Extract the [X, Y] coordinate from the center of the cell holding the provided text.  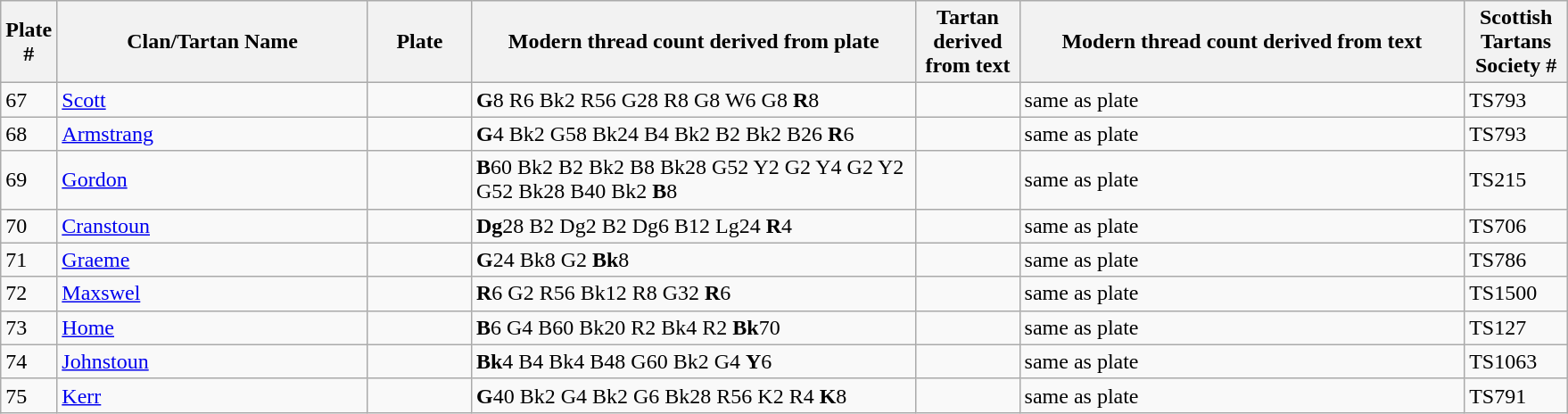
73 [29, 327]
68 [29, 134]
G24 Bk8 G2 Bk8 [694, 260]
Scottish Tartans Society # [1516, 42]
Cranstoun [212, 226]
TS215 [1516, 180]
Home [212, 327]
TS1500 [1516, 294]
R6 G2 R56 Bk12 R8 G32 R6 [694, 294]
Clan/Tartan Name [212, 42]
Tartan derived from text [968, 42]
Scott [212, 100]
69 [29, 180]
71 [29, 260]
67 [29, 100]
74 [29, 361]
Maxswel [212, 294]
B6 G4 B60 Bk20 R2 Bk4 R2 Bk70 [694, 327]
70 [29, 226]
TS127 [1516, 327]
Armstrang [212, 134]
Bk4 B4 Bk4 B48 G60 Bk2 G4 Y6 [694, 361]
Graeme [212, 260]
Johnstoun [212, 361]
Modern thread count derived from plate [694, 42]
G4 Bk2 G58 Bk24 B4 Bk2 B2 Bk2 B26 R6 [694, 134]
B60 Bk2 B2 Bk2 B8 Bk28 G52 Y2 G2 Y4 G2 Y2 G52 Bk28 B40 Bk2 B8 [694, 180]
G8 R6 Bk2 R56 G28 R8 G8 W6 G8 R8 [694, 100]
Plate # [29, 42]
72 [29, 294]
TS706 [1516, 226]
Gordon [212, 180]
G40 Bk2 G4 Bk2 G6 Bk28 R56 K2 R4 K8 [694, 395]
TS786 [1516, 260]
Dg28 B2 Dg2 B2 Dg6 B12 Lg24 R4 [694, 226]
75 [29, 395]
TS791 [1516, 395]
Modern thread count derived from text [1242, 42]
Kerr [212, 395]
Plate [419, 42]
TS1063 [1516, 361]
